Search for the cell housing the specified text and yield its [x, y] center coordinate. 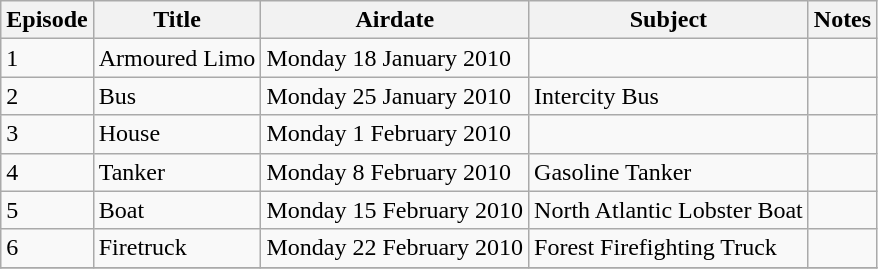
Episode [47, 20]
Monday 15 February 2010 [395, 210]
1 [47, 58]
Tanker [177, 172]
4 [47, 172]
House [177, 134]
Firetruck [177, 248]
Monday 1 February 2010 [395, 134]
Airdate [395, 20]
Forest Firefighting Truck [669, 248]
Intercity Bus [669, 96]
3 [47, 134]
Bus [177, 96]
Boat [177, 210]
Monday 25 January 2010 [395, 96]
Gasoline Tanker [669, 172]
Monday 22 February 2010 [395, 248]
Title [177, 20]
Monday 8 February 2010 [395, 172]
5 [47, 210]
North Atlantic Lobster Boat [669, 210]
2 [47, 96]
Monday 18 January 2010 [395, 58]
Notes [842, 20]
Subject [669, 20]
Armoured Limo [177, 58]
6 [47, 248]
